Pinpoint the cell where the given text exists, returning its (X, Y) midpoint coordinate. 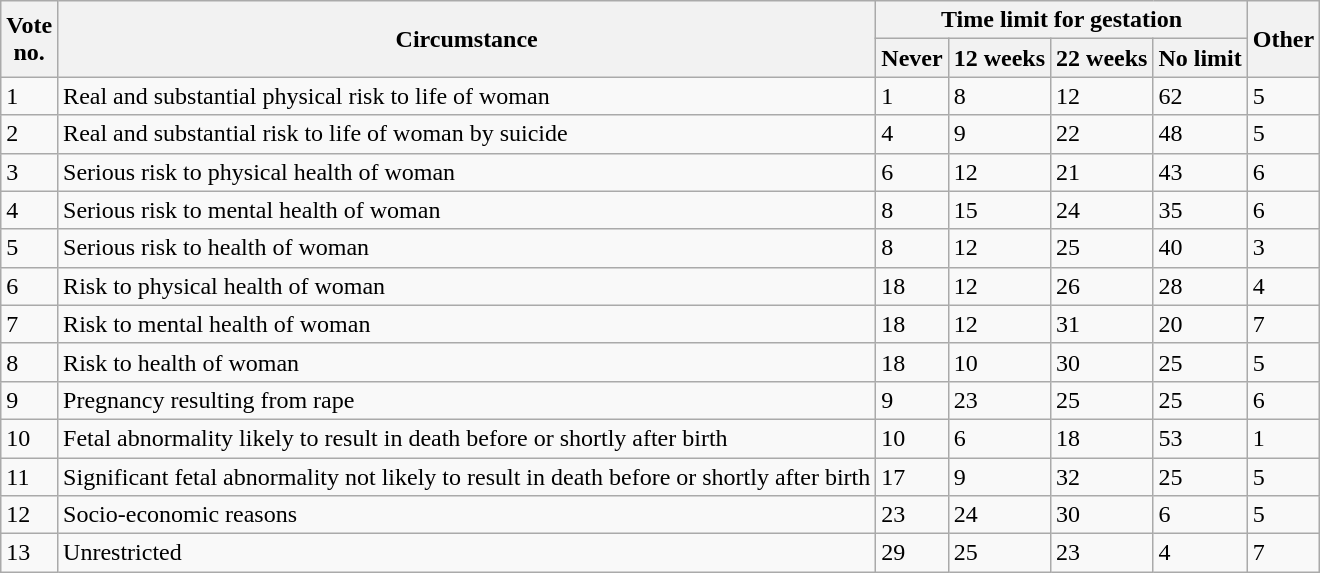
21 (1102, 172)
32 (1102, 477)
40 (1200, 248)
Voteno. (30, 39)
22 weeks (1102, 58)
12 weeks (999, 58)
Serious risk to physical health of woman (467, 172)
62 (1200, 96)
Fetal abnormality likely to result in death before or shortly after birth (467, 438)
2 (30, 134)
20 (1200, 324)
Real and substantial physical risk to life of woman (467, 96)
Risk to health of woman (467, 362)
28 (1200, 286)
Serious risk to mental health of woman (467, 210)
Other (1283, 39)
Circumstance (467, 39)
Never (912, 58)
15 (999, 210)
22 (1102, 134)
Real and substantial risk to life of woman by suicide (467, 134)
31 (1102, 324)
17 (912, 477)
35 (1200, 210)
Risk to physical health of woman (467, 286)
48 (1200, 134)
Pregnancy resulting from rape (467, 400)
Serious risk to health of woman (467, 248)
13 (30, 553)
No limit (1200, 58)
26 (1102, 286)
Significant fetal abnormality not likely to result in death before or shortly after birth (467, 477)
Unrestricted (467, 553)
43 (1200, 172)
Socio-economic reasons (467, 515)
Time limit for gestation (1062, 20)
11 (30, 477)
Risk to mental health of woman (467, 324)
53 (1200, 438)
29 (912, 553)
